Return the [X, Y] coordinate for the center point of the cell that contains the specified text.  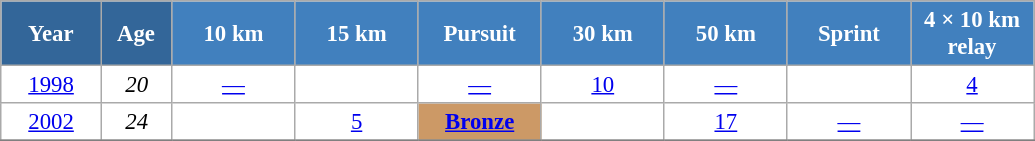
17 [726, 122]
30 km [602, 34]
Bronze [480, 122]
Sprint [848, 34]
20 [136, 85]
10 [602, 85]
Pursuit [480, 34]
10 km [234, 34]
24 [136, 122]
Year [52, 34]
Age [136, 34]
2002 [52, 122]
4 [972, 85]
50 km [726, 34]
4 × 10 km relay [972, 34]
5 [356, 122]
1998 [52, 85]
15 km [356, 34]
